For the text-containing cell, return its midpoint in [X, Y] coordinate format. 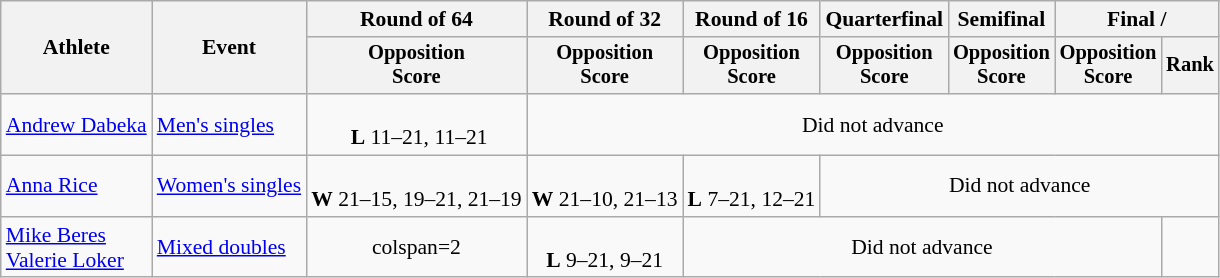
Round of 32 [605, 19]
Quarterfinal [884, 19]
W 21–15, 19–21, 21–19 [416, 186]
Anna Rice [76, 186]
W 21–10, 21–13 [605, 186]
Mixed doubles [229, 248]
L 11–21, 11–21 [416, 124]
Andrew Dabeka [76, 124]
Round of 64 [416, 19]
Men's singles [229, 124]
Athlete [76, 48]
colspan=2 [416, 248]
L 7–21, 12–21 [752, 186]
Rank [1190, 66]
Mike BeresValerie Loker [76, 248]
Round of 16 [752, 19]
Event [229, 48]
Final / [1137, 19]
Semifinal [1002, 19]
L 9–21, 9–21 [605, 248]
Women's singles [229, 186]
